Output the [x, y] coordinate of the center of the cell containing the given text.  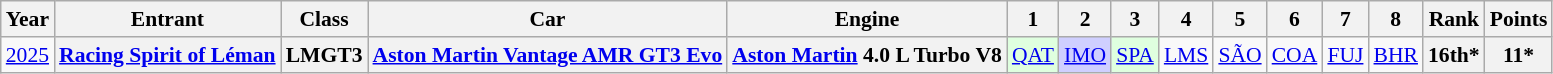
BHR [1396, 55]
FUJ [1345, 55]
LMS [1186, 55]
2025 [28, 55]
Racing Spirit of Léman [168, 55]
Aston Martin Vantage AMR GT3 Evo [548, 55]
16th* [1454, 55]
IMO [1085, 55]
Entrant [168, 19]
4 [1186, 19]
LMGT3 [324, 55]
Class [324, 19]
2 [1085, 19]
8 [1396, 19]
3 [1135, 19]
Car [548, 19]
5 [1240, 19]
QAT [1033, 55]
SPA [1135, 55]
Points [1519, 19]
7 [1345, 19]
1 [1033, 19]
11* [1519, 55]
SÃO [1240, 55]
Aston Martin 4.0 L Turbo V8 [867, 55]
Rank [1454, 19]
Year [28, 19]
COA [1295, 55]
Engine [867, 19]
6 [1295, 19]
